Search for the cell housing the specified text and yield its (x, y) center coordinate. 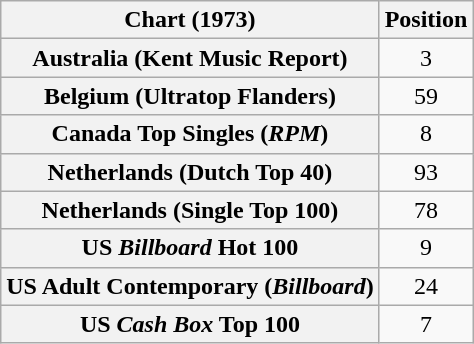
Chart (1973) (190, 20)
Position (426, 20)
59 (426, 96)
Netherlands (Dutch Top 40) (190, 172)
Australia (Kent Music Report) (190, 58)
Canada Top Singles (RPM) (190, 134)
US Cash Box Top 100 (190, 324)
3 (426, 58)
93 (426, 172)
7 (426, 324)
8 (426, 134)
78 (426, 210)
24 (426, 286)
Netherlands (Single Top 100) (190, 210)
US Adult Contemporary (Billboard) (190, 286)
US Billboard Hot 100 (190, 248)
Belgium (Ultratop Flanders) (190, 96)
9 (426, 248)
